Capture the cell that displays the provided text and extract its (X, Y) central coordinate. 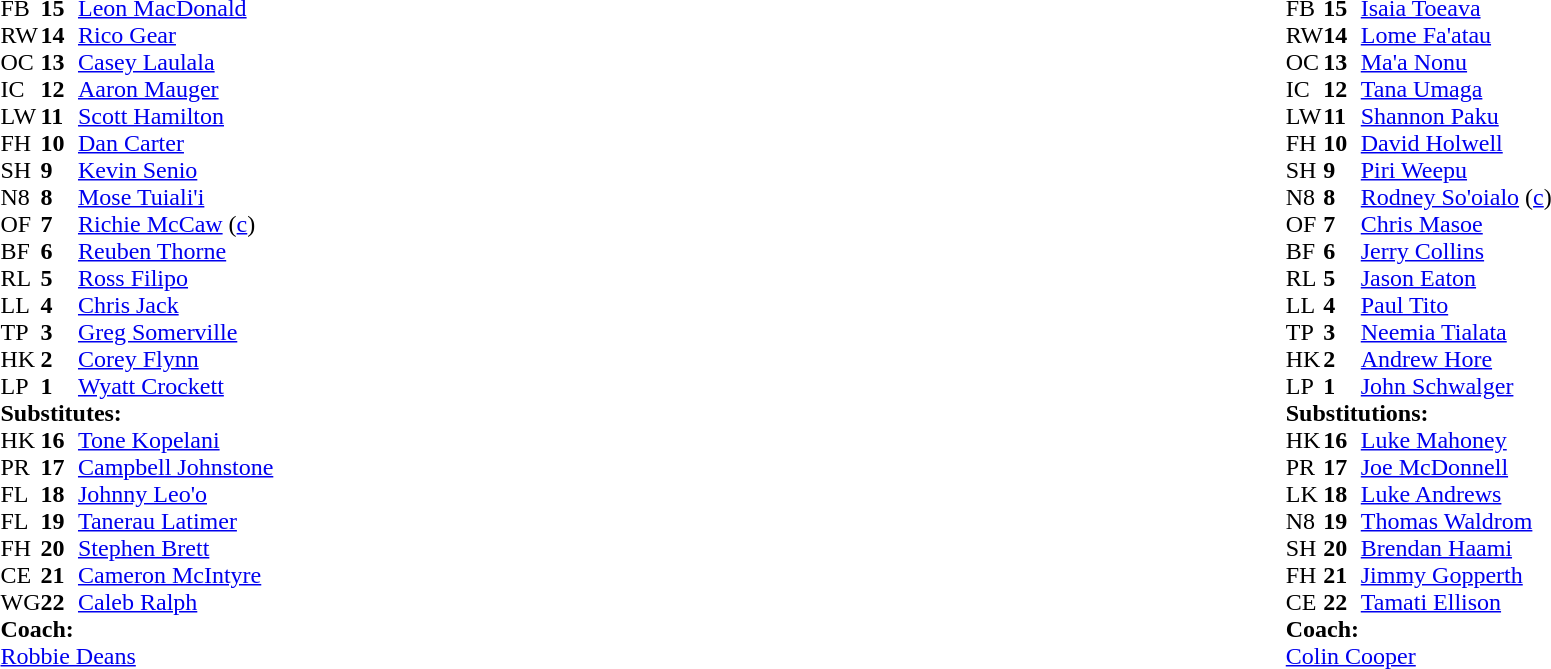
Greg Somerville (176, 332)
Cameron McIntyre (176, 576)
Casey Laulala (176, 62)
Campbell Johnstone (176, 468)
Tanerau Latimer (176, 522)
Robbie Deans (136, 656)
Aaron Mauger (176, 90)
Tone Kopelani (176, 440)
Ross Filipo (176, 278)
Rico Gear (176, 36)
Scott Hamilton (176, 116)
Coach: (136, 630)
Richie McCaw (c) (176, 224)
Stephen Brett (176, 548)
Chris Jack (176, 306)
WG (20, 602)
LK (1305, 494)
Mose Tuiali'i (176, 198)
Reuben Thorne (176, 252)
Caleb Ralph (176, 602)
Substitutes: (136, 414)
Johnny Leo'o (176, 494)
Kevin Senio (176, 170)
Corey Flynn (176, 360)
Wyatt Crockett (176, 386)
Dan Carter (176, 144)
